Search for the cell housing the specified text and yield its (X, Y) center coordinate. 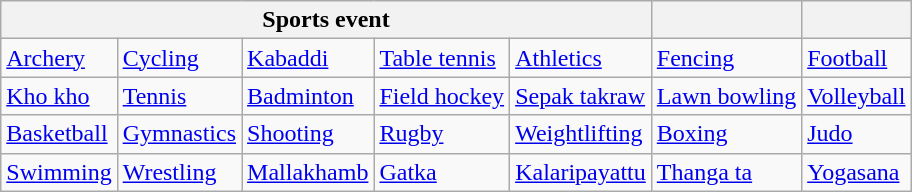
Kabaddi (308, 58)
Weightlifting (581, 134)
Archery (59, 58)
Cycling (179, 58)
Boxing (726, 134)
Mallakhamb (308, 172)
Table tennis (442, 58)
Tennis (179, 96)
Thanga ta (726, 172)
Kho kho (59, 96)
Kalaripayattu (581, 172)
Shooting (308, 134)
Wrestling (179, 172)
Judo (856, 134)
Football (856, 58)
Rugby (442, 134)
Basketball (59, 134)
Gymnastics (179, 134)
Sepak takraw (581, 96)
Fencing (726, 58)
Volleyball (856, 96)
Yogasana (856, 172)
Swimming (59, 172)
Field hockey (442, 96)
Gatka (442, 172)
Sports event (326, 20)
Badminton (308, 96)
Lawn bowling (726, 96)
Athletics (581, 58)
